Locate the cell with the specified text and output its (X, Y) center coordinate. 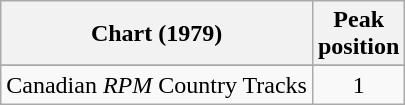
Chart (1979) (157, 34)
1 (358, 85)
Canadian RPM Country Tracks (157, 85)
Peakposition (358, 34)
